Locate the cell with the specified text and output its (x, y) center coordinate. 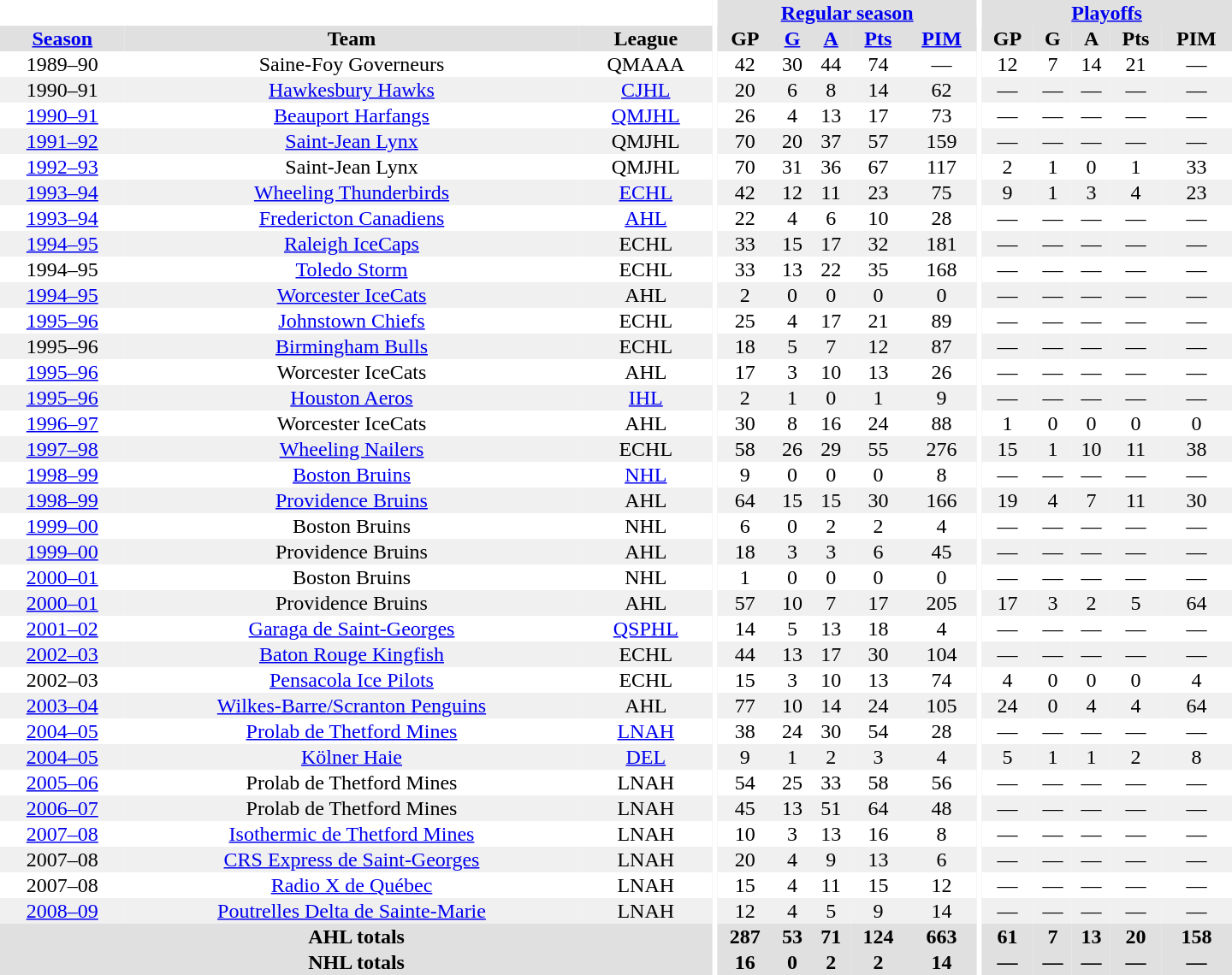
NHL totals (356, 962)
87 (941, 346)
Hawkesbury Hawks (352, 90)
2003–04 (62, 706)
AHL totals (356, 937)
48 (941, 808)
Team (352, 38)
1989–90 (62, 64)
159 (941, 141)
Toledo Storm (352, 269)
19 (1008, 500)
35 (878, 269)
Season (62, 38)
77 (744, 706)
61 (1008, 937)
205 (941, 603)
56 (941, 783)
168 (941, 269)
IHL (645, 398)
88 (941, 423)
53 (792, 937)
Isothermic de Thetford Mines (352, 834)
DEL (645, 757)
2006–07 (62, 808)
Playoffs (1107, 13)
73 (941, 115)
67 (878, 167)
2008–09 (62, 911)
League (645, 38)
Saine-Foy Governeurs (352, 64)
Regular season (847, 13)
2001–02 (62, 629)
181 (941, 244)
1991–92 (62, 141)
158 (1196, 937)
1992–93 (62, 167)
1997–98 (62, 449)
Wilkes-Barre/Scranton Penguins (352, 706)
Poutrelles Delta de Sainte-Marie (352, 911)
2005–06 (62, 783)
Houston Aeros (352, 398)
QMAAA (645, 64)
276 (941, 449)
Birmingham Bulls (352, 346)
Pensacola Ice Pilots (352, 680)
55 (878, 449)
663 (941, 937)
1996–97 (62, 423)
75 (941, 192)
36 (832, 167)
117 (941, 167)
287 (744, 937)
124 (878, 937)
Wheeling Thunderbirds (352, 192)
Radio X de Québec (352, 885)
29 (832, 449)
Raleigh IceCaps (352, 244)
CJHL (645, 90)
Beauport Harfangs (352, 115)
37 (832, 141)
51 (832, 808)
CRS Express de Saint-Georges (352, 860)
71 (832, 937)
104 (941, 654)
105 (941, 706)
31 (792, 167)
89 (941, 321)
Kölner Haie (352, 757)
Wheeling Nailers (352, 449)
Fredericton Canadiens (352, 218)
Johnstown Chiefs (352, 321)
62 (941, 90)
Garaga de Saint-Georges (352, 629)
166 (941, 500)
Baton Rouge Kingfish (352, 654)
QSPHL (645, 629)
32 (878, 244)
